Locate the cell with the specified text and output its [x, y] center coordinate. 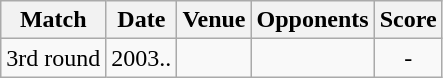
2003.. [142, 58]
Date [142, 20]
3rd round [54, 58]
Opponents [312, 20]
Match [54, 20]
Score [408, 20]
Venue [214, 20]
- [408, 58]
